Pinpoint the cell where the given text exists, returning its [X, Y] midpoint coordinate. 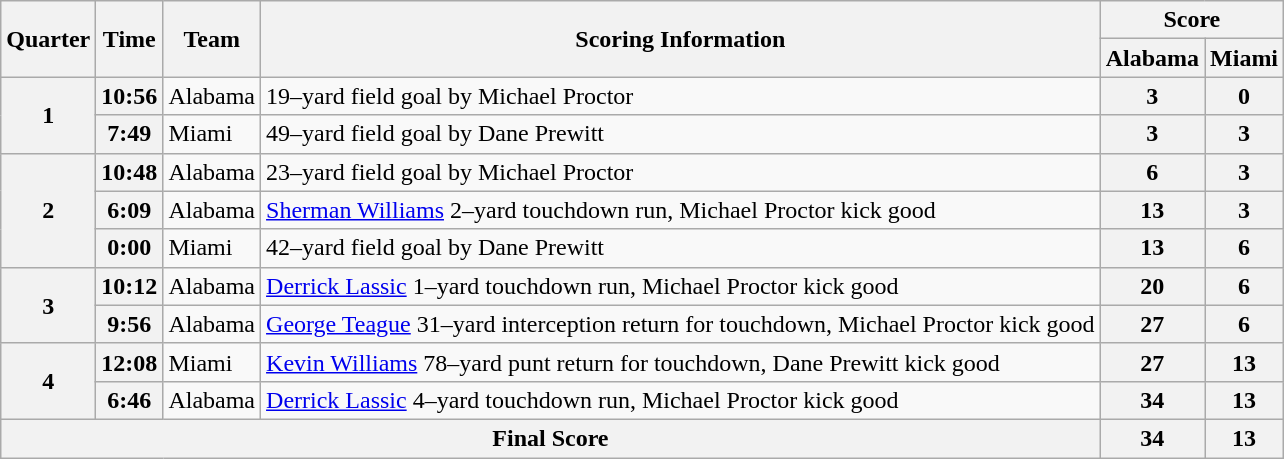
7:49 [130, 134]
2 [48, 210]
Kevin Williams 78–yard punt return for touchdown, Dane Prewitt kick good [681, 362]
George Teague 31–yard interception return for touchdown, Michael Proctor kick good [681, 324]
10:48 [130, 172]
10:12 [130, 286]
6:46 [130, 400]
20 [1152, 286]
19–yard field goal by Michael Proctor [681, 96]
Score [1192, 20]
6:09 [130, 210]
Derrick Lassic 4–yard touchdown run, Michael Proctor kick good [681, 400]
Sherman Williams 2–yard touchdown run, Michael Proctor kick good [681, 210]
4 [48, 381]
12:08 [130, 362]
Final Score [550, 438]
1 [48, 115]
0 [1244, 96]
0:00 [130, 248]
Time [130, 39]
49–yard field goal by Dane Prewitt [681, 134]
42–yard field goal by Dane Prewitt [681, 248]
9:56 [130, 324]
Scoring Information [681, 39]
Team [212, 39]
23–yard field goal by Michael Proctor [681, 172]
10:56 [130, 96]
Quarter [48, 39]
Derrick Lassic 1–yard touchdown run, Michael Proctor kick good [681, 286]
